Detect which cell encompasses the target text, then output its [x, y] center coordinate. 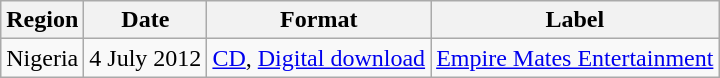
Region [42, 20]
Date [146, 20]
Nigeria [42, 58]
Label [575, 20]
Format [319, 20]
CD, Digital download [319, 58]
4 July 2012 [146, 58]
Empire Mates Entertainment [575, 58]
